Determine the [X, Y] coordinate at the center of the cell enclosing the given text.  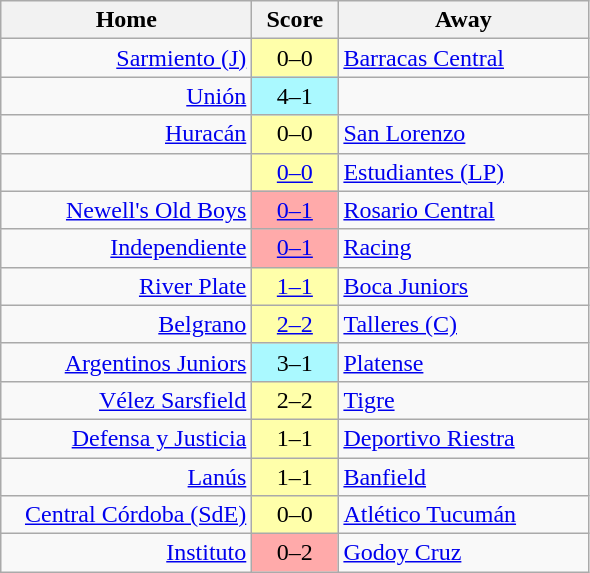
Belgrano [126, 324]
Estudiantes (LP) [464, 172]
San Lorenzo [464, 134]
Huracán [126, 134]
Lanús [126, 477]
Atlético Tucumán [464, 515]
Newell's Old Boys [126, 210]
Talleres (C) [464, 324]
Platense [464, 362]
Boca Juniors [464, 286]
Deportivo Riestra [464, 438]
Home [126, 20]
River Plate [126, 286]
Godoy Cruz [464, 553]
Score [295, 20]
0–2 [295, 553]
Banfield [464, 477]
Argentinos Juniors [126, 362]
Unión [126, 96]
Away [464, 20]
Sarmiento (J) [126, 58]
Tigre [464, 400]
Racing [464, 248]
3–1 [295, 362]
Rosario Central [464, 210]
Instituto [126, 553]
Barracas Central [464, 58]
Defensa y Justicia [126, 438]
4–1 [295, 96]
Vélez Sarsfield [126, 400]
Independiente [126, 248]
Central Córdoba (SdE) [126, 515]
